Identify which cell holds the provided text, then report its (X, Y) central coordinate. 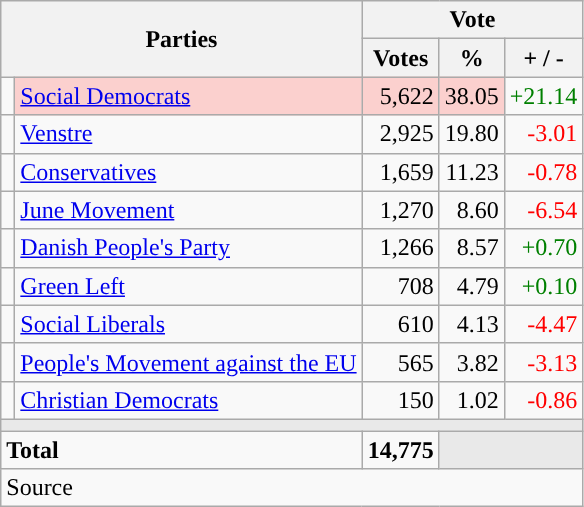
-0.78 (544, 172)
19.80 (472, 134)
+0.70 (544, 248)
14,775 (400, 449)
June Movement (188, 210)
8.60 (472, 210)
708 (400, 286)
-3.13 (544, 362)
1,659 (400, 172)
Venstre (188, 134)
Vote (472, 20)
+ / - (544, 58)
Source (292, 488)
38.05 (472, 96)
4.13 (472, 324)
Parties (182, 39)
3.82 (472, 362)
% (472, 58)
Social Liberals (188, 324)
Danish People's Party (188, 248)
+0.10 (544, 286)
-6.54 (544, 210)
Social Democrats (188, 96)
+21.14 (544, 96)
8.57 (472, 248)
150 (400, 400)
5,622 (400, 96)
Votes (400, 58)
Total (182, 449)
2,925 (400, 134)
Green Left (188, 286)
-4.47 (544, 324)
Conservatives (188, 172)
4.79 (472, 286)
Christian Democrats (188, 400)
1.02 (472, 400)
1,266 (400, 248)
11.23 (472, 172)
565 (400, 362)
1,270 (400, 210)
610 (400, 324)
People's Movement against the EU (188, 362)
-0.86 (544, 400)
-3.01 (544, 134)
